For the text-containing cell, return its midpoint in [X, Y] coordinate format. 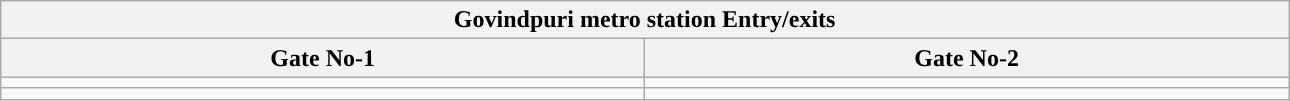
Gate No-1 [323, 58]
Govindpuri metro station Entry/exits [645, 20]
Gate No-2 [967, 58]
